Identify which cell holds the provided text, then report its (x, y) central coordinate. 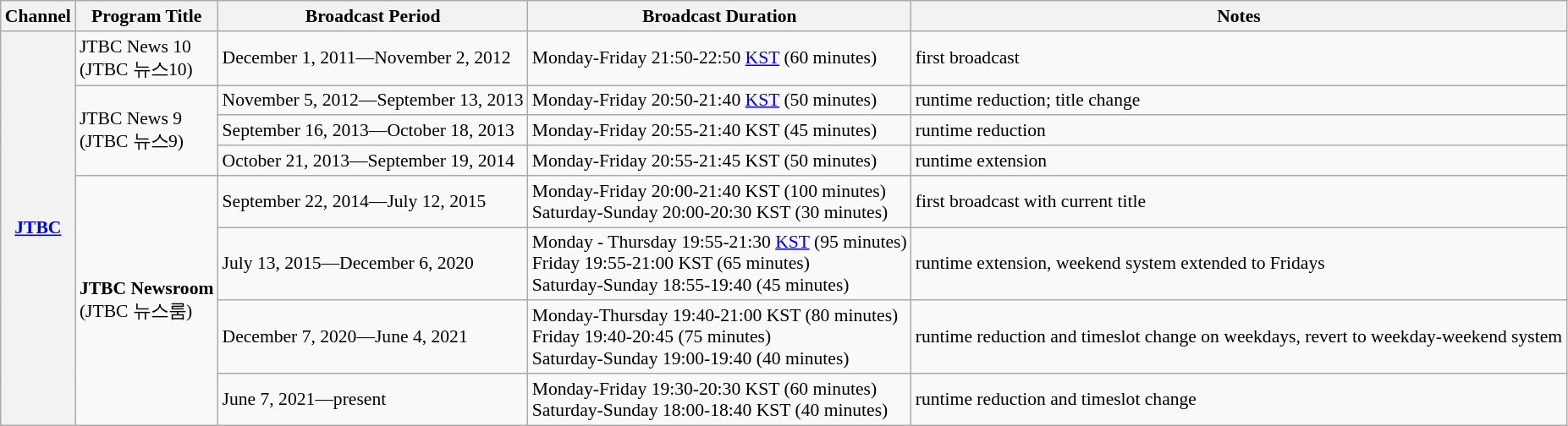
Monday-Friday 20:55-21:40 KST (45 minutes) (719, 131)
Program Title (147, 16)
runtime reduction and timeslot change on weekdays, revert to weekday-weekend system (1239, 338)
JTBC News 9(JTBC 뉴스9) (147, 130)
Broadcast Duration (719, 16)
Channel (38, 16)
December 7, 2020—June 4, 2021 (372, 338)
Monday - Thursday 19:55-21:30 KST (95 minutes)Friday 19:55-21:00 KST (65 minutes)Saturday-Sunday 18:55-19:40 (45 minutes) (719, 264)
runtime reduction and timeslot change (1239, 399)
JTBC Newsroom(JTBC 뉴스룸) (147, 301)
Monday-Friday 20:50-21:40 KST (50 minutes) (719, 101)
Monday-Friday 21:50-22:50 KST (60 minutes) (719, 58)
first broadcast with current title (1239, 201)
runtime extension (1239, 161)
runtime reduction (1239, 131)
November 5, 2012—September 13, 2013 (372, 101)
JTBC (38, 228)
Monday-Friday 20:55-21:45 KST (50 minutes) (719, 161)
September 16, 2013—October 18, 2013 (372, 131)
Broadcast Period (372, 16)
runtime reduction; title change (1239, 101)
Monday-Thursday 19:40-21:00 KST (80 minutes)Friday 19:40-20:45 (75 minutes)Saturday-Sunday 19:00-19:40 (40 minutes) (719, 338)
Notes (1239, 16)
Monday-Friday 20:00-21:40 KST (100 minutes)Saturday-Sunday 20:00-20:30 KST (30 minutes) (719, 201)
runtime extension, weekend system extended to Fridays (1239, 264)
first broadcast (1239, 58)
JTBC News 10(JTBC 뉴스10) (147, 58)
October 21, 2013—September 19, 2014 (372, 161)
December 1, 2011—November 2, 2012 (372, 58)
July 13, 2015—December 6, 2020 (372, 264)
Monday-Friday 19:30-20:30 KST (60 minutes)Saturday-Sunday 18:00-18:40 KST (40 minutes) (719, 399)
June 7, 2021—present (372, 399)
September 22, 2014—July 12, 2015 (372, 201)
